Pinpoint the cell where the given text exists, returning its (X, Y) midpoint coordinate. 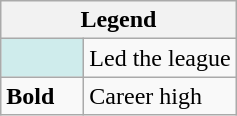
Led the league (160, 58)
Bold (42, 96)
Career high (160, 96)
Legend (118, 20)
